Provide the [X, Y] coordinate of the cell's center where the given text is located.  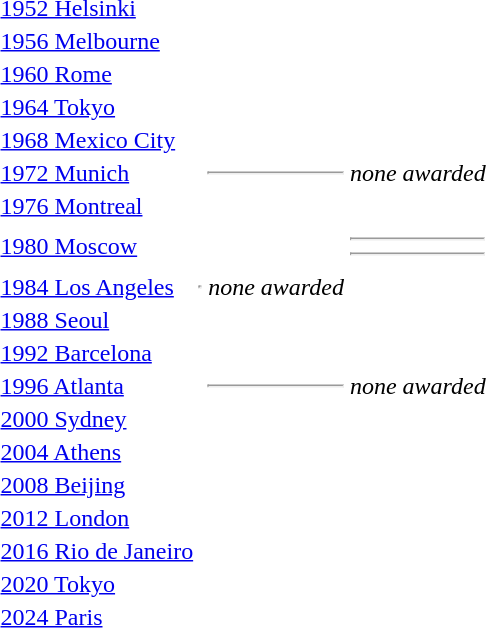
none awarded [276, 287]
